Return the (X, Y) coordinate for the center point of the cell that contains the specified text.  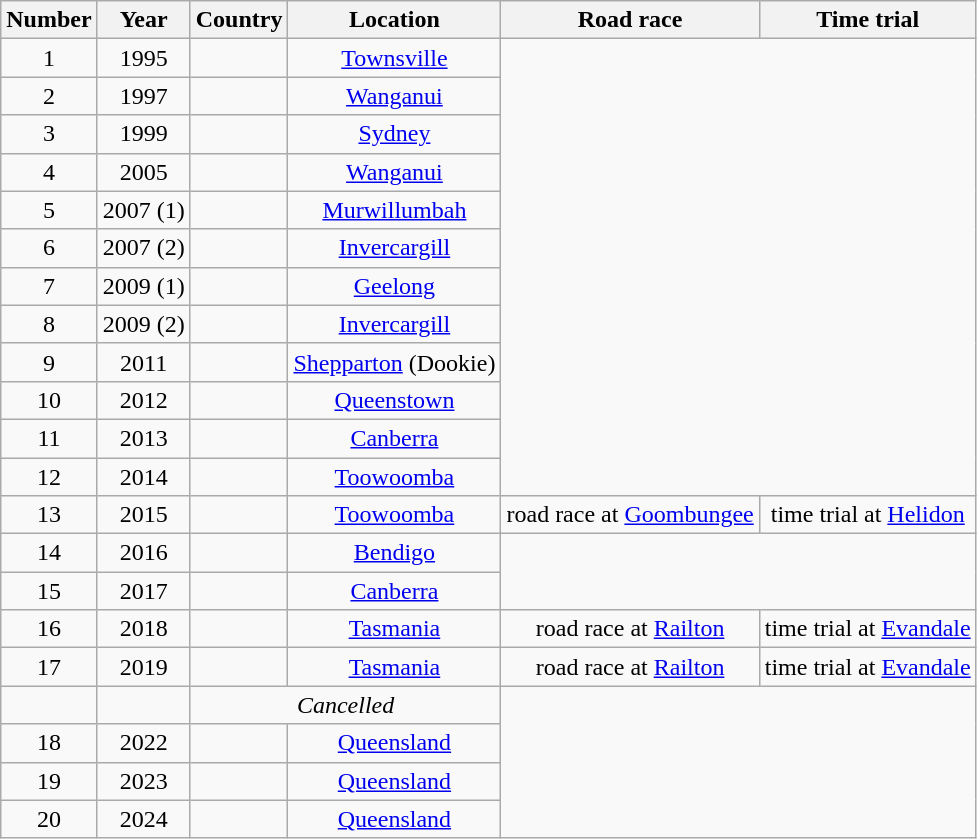
Road race (630, 20)
2005 (144, 172)
2009 (1) (144, 286)
5 (49, 210)
2009 (2) (144, 324)
20 (49, 819)
19 (49, 781)
Sydney (394, 134)
9 (49, 362)
12 (49, 477)
2019 (144, 667)
2022 (144, 743)
Shepparton (Dookie) (394, 362)
2012 (144, 400)
4 (49, 172)
time trial at Helidon (868, 515)
2023 (144, 781)
10 (49, 400)
11 (49, 438)
3 (49, 134)
Cancelled (346, 705)
Geelong (394, 286)
Number (49, 20)
Country (239, 20)
2018 (144, 629)
Queenstown (394, 400)
15 (49, 591)
2024 (144, 819)
2014 (144, 477)
Murwillumbah (394, 210)
1997 (144, 96)
2011 (144, 362)
1999 (144, 134)
2007 (2) (144, 248)
2 (49, 96)
2015 (144, 515)
Townsville (394, 58)
2013 (144, 438)
14 (49, 553)
18 (49, 743)
1995 (144, 58)
Location (394, 20)
7 (49, 286)
8 (49, 324)
17 (49, 667)
1 (49, 58)
2017 (144, 591)
2016 (144, 553)
16 (49, 629)
13 (49, 515)
6 (49, 248)
Year (144, 20)
road race at Goombungee (630, 515)
Bendigo (394, 553)
Time trial (868, 20)
2007 (1) (144, 210)
